Pinpoint the cell where the given text exists, returning its (X, Y) midpoint coordinate. 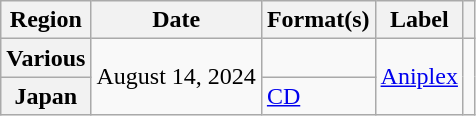
Various (46, 58)
Japan (46, 96)
Date (176, 20)
Aniplex (419, 77)
Region (46, 20)
August 14, 2024 (176, 77)
CD (318, 96)
Label (419, 20)
Format(s) (318, 20)
